Determine the (X, Y) coordinate at the center of the cell enclosing the given text.  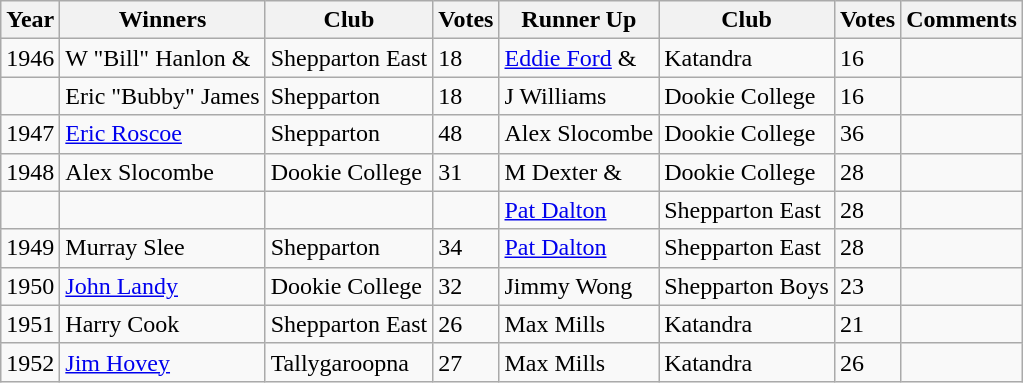
21 (867, 324)
Comments (962, 20)
1951 (30, 324)
1947 (30, 134)
34 (466, 248)
W "Bill" Hanlon & (162, 58)
J Williams (579, 96)
Runner Up (579, 20)
1950 (30, 286)
1948 (30, 172)
27 (466, 362)
1946 (30, 58)
23 (867, 286)
John Landy (162, 286)
Eric "Bubby" James (162, 96)
Harry Cook (162, 324)
Eric Roscoe (162, 134)
1952 (30, 362)
1949 (30, 248)
36 (867, 134)
M Dexter & (579, 172)
48 (466, 134)
Jim Hovey (162, 362)
32 (466, 286)
Shepparton Boys (747, 286)
Year (30, 20)
31 (466, 172)
Jimmy Wong (579, 286)
Murray Slee (162, 248)
Winners (162, 20)
Eddie Ford & (579, 58)
Tallygaroopna (349, 362)
